Determine the (x, y) coordinate at the center of the cell enclosing the given text.  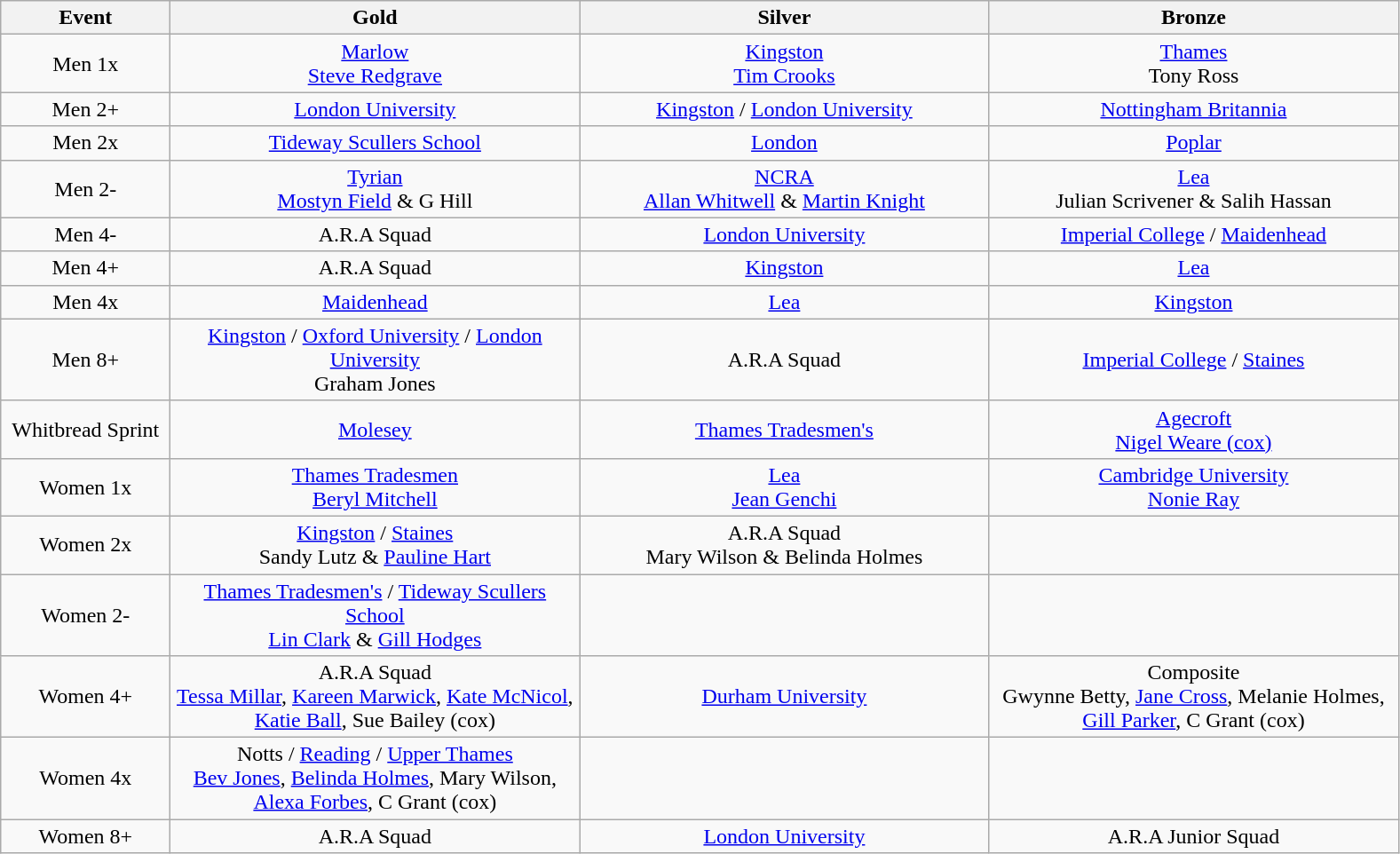
MarlowSteve Redgrave (375, 64)
Kingston / Oxford University / London UniversityGraham Jones (375, 360)
LeaJean Genchi (785, 486)
Molesey (375, 430)
Men 2x (85, 143)
Maidenhead (375, 302)
Nottingham Britannia (1193, 109)
Women 8+ (85, 836)
Thames Tradesmen's / Tideway Scullers SchoolLin Clark & Gill Hodges (375, 614)
Notts / Reading / Upper Thames Bev Jones, Belinda Holmes, Mary Wilson, Alexa Forbes, C Grant (cox) (375, 779)
Women 2- (85, 614)
Men 4+ (85, 268)
LeaJulian Scrivener & Salih Hassan (1193, 188)
Men 8+ (85, 360)
Gold (375, 18)
TyrianMostyn Field & G Hill (375, 188)
Bronze (1193, 18)
Men 1x (85, 64)
Thames Tony Ross (1193, 64)
Thames TradesmenBeryl Mitchell (375, 486)
Thames Tradesmen's (785, 430)
Kingston / London University (785, 109)
Men 2- (85, 188)
Kingston / StainesSandy Lutz & Pauline Hart (375, 545)
Women 2x (85, 545)
Men 4- (85, 234)
Silver (785, 18)
Imperial College / Staines (1193, 360)
NCRA Allan Whitwell & Martin Knight (785, 188)
Imperial College / Maidenhead (1193, 234)
A.R.A SquadTessa Millar, Kareen Marwick, Kate McNicol, Katie Ball, Sue Bailey (cox) (375, 697)
KingstonTim Crooks (785, 64)
Whitbread Sprint (85, 430)
A.R.A Junior Squad (1193, 836)
Women 1x (85, 486)
Cambridge UniversityNonie Ray (1193, 486)
Event (85, 18)
Women 4+ (85, 697)
AgecroftNigel Weare (cox) (1193, 430)
Tideway Scullers School (375, 143)
Durham University (785, 697)
Men 2+ (85, 109)
A.R.A SquadMary Wilson & Belinda Holmes (785, 545)
Poplar (1193, 143)
Men 4x (85, 302)
CompositeGwynne Betty, Jane Cross, Melanie Holmes, Gill Parker, C Grant (cox) (1193, 697)
London (785, 143)
Women 4x (85, 779)
